Search for the cell housing the specified text and yield its (x, y) center coordinate. 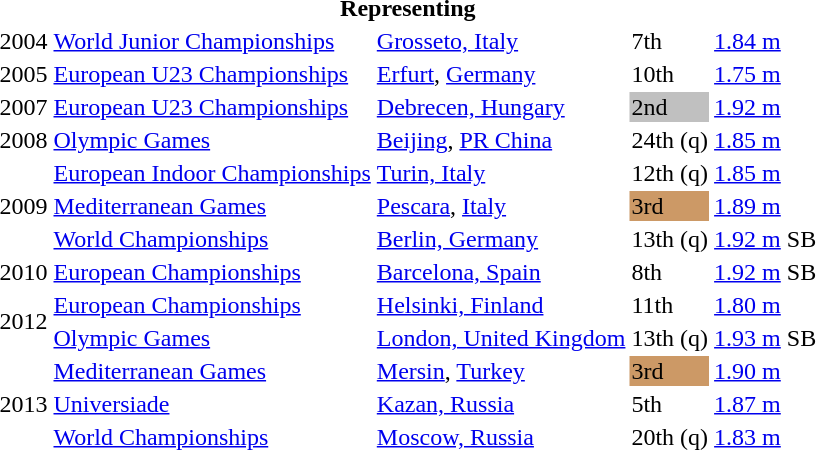
World Junior Championships (212, 41)
2nd (670, 107)
24th (q) (670, 140)
London, United Kingdom (501, 338)
7th (670, 41)
Erfurt, Germany (501, 74)
Mersin, Turkey (501, 371)
12th (q) (670, 173)
Berlin, Germany (501, 239)
5th (670, 404)
World Championships (212, 239)
Turin, Italy (501, 173)
11th (670, 305)
Debrecen, Hungary (501, 107)
Pescara, Italy (501, 206)
Beijing, PR China (501, 140)
Barcelona, Spain (501, 272)
European Indoor Championships (212, 173)
10th (670, 74)
Grosseto, Italy (501, 41)
Helsinki, Finland (501, 305)
Kazan, Russia (501, 404)
Universiade (212, 404)
8th (670, 272)
